Capture the cell that displays the provided text and extract its (X, Y) central coordinate. 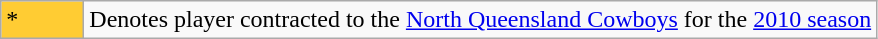
Denotes player contracted to the North Queensland Cowboys for the 2010 season (480, 20)
* (42, 20)
